Output the (x, y) coordinate of the center of the cell containing the given text.  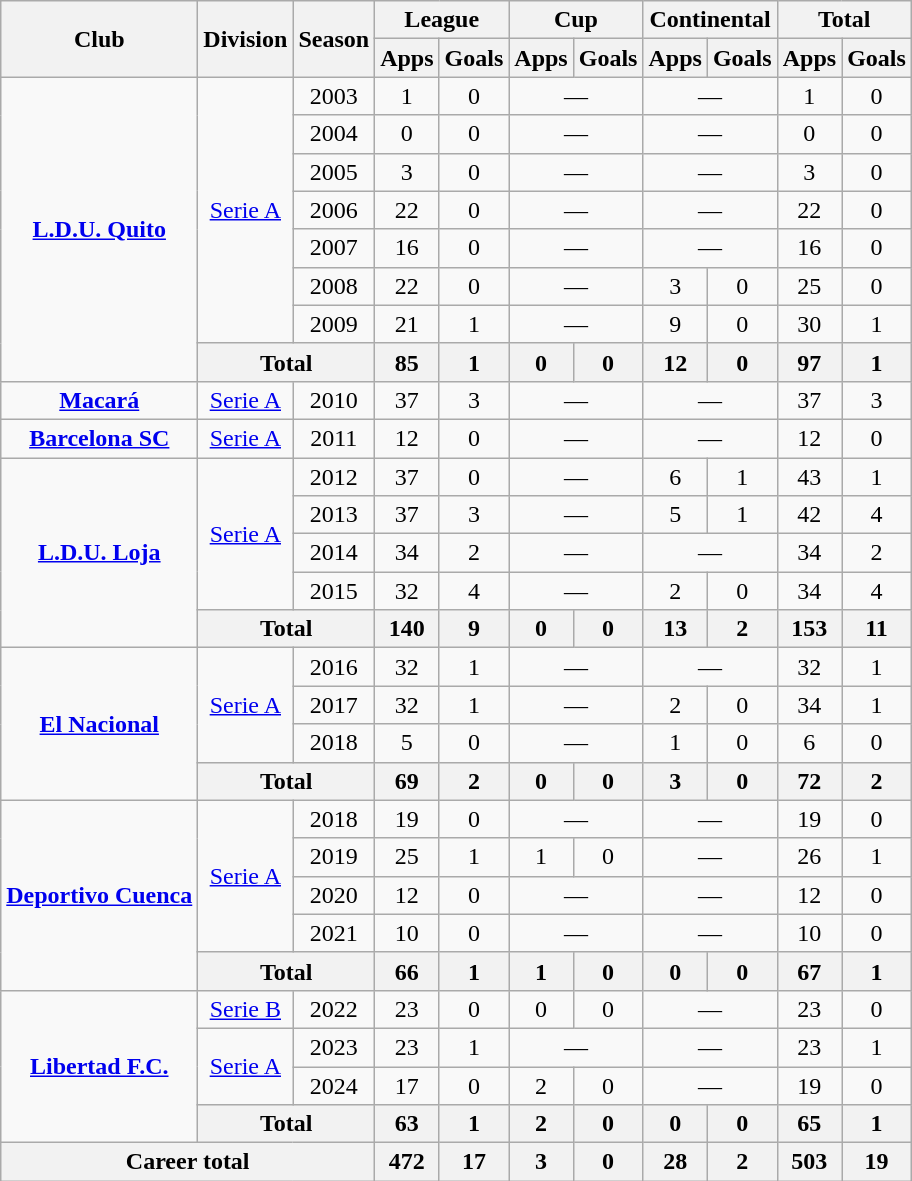
11 (877, 629)
43 (809, 477)
Career total (188, 1162)
El Nacional (100, 724)
153 (809, 629)
2021 (334, 933)
2014 (334, 553)
97 (809, 362)
Serie B (246, 1009)
67 (809, 971)
2022 (334, 1009)
30 (809, 324)
65 (809, 1124)
21 (407, 324)
2024 (334, 1085)
66 (407, 971)
63 (407, 1124)
Deportivo Cuenca (100, 895)
L.D.U. Loja (100, 553)
2015 (334, 591)
2009 (334, 324)
2013 (334, 515)
85 (407, 362)
2008 (334, 286)
2003 (334, 96)
Season (334, 39)
Cup (576, 20)
2005 (334, 172)
42 (809, 515)
2023 (334, 1047)
72 (809, 781)
2016 (334, 667)
Division (246, 39)
28 (675, 1162)
Barcelona SC (100, 438)
2007 (334, 248)
2012 (334, 477)
2006 (334, 210)
2004 (334, 134)
League (442, 20)
2017 (334, 705)
26 (809, 857)
Continental (710, 20)
13 (675, 629)
Macará (100, 400)
2019 (334, 857)
2010 (334, 400)
Libertad F.C. (100, 1066)
503 (809, 1162)
2020 (334, 895)
69 (407, 781)
140 (407, 629)
L.D.U. Quito (100, 229)
472 (407, 1162)
Club (100, 39)
2011 (334, 438)
